From the cell containing the given text, extract its center point as [x, y] coordinate. 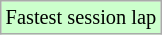
Fastest session lap [81, 17]
